Output the [x, y] coordinate of the center of the cell containing the given text.  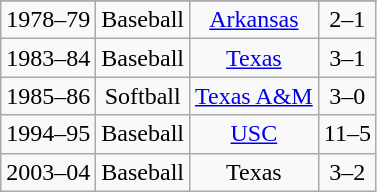
Arkansas [254, 20]
Softball [143, 96]
11–5 [347, 134]
1985–86 [48, 96]
2003–04 [48, 172]
3–2 [347, 172]
3–1 [347, 58]
USC [254, 134]
2–1 [347, 20]
1983–84 [48, 58]
3–0 [347, 96]
1994–95 [48, 134]
1978–79 [48, 20]
Texas A&M [254, 96]
